Return the (x, y) coordinate for the center point of the cell that contains the specified text.  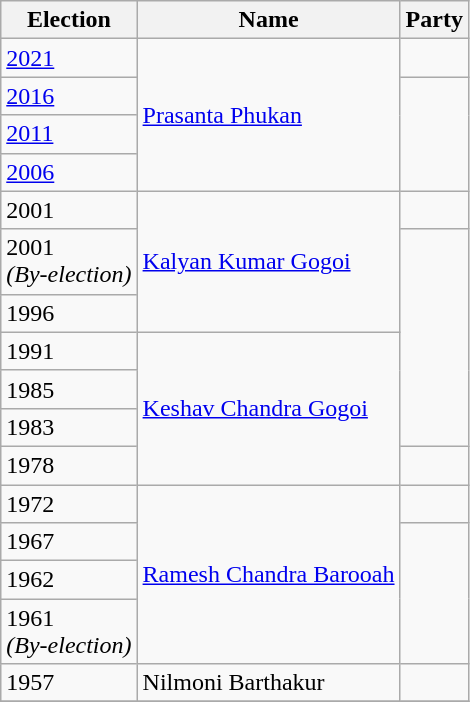
1957 (69, 683)
1996 (69, 313)
2016 (69, 96)
Keshav Chandra Gogoi (268, 408)
2006 (69, 172)
1991 (69, 351)
2021 (69, 58)
2011 (69, 134)
2001 (By-election) (69, 262)
Name (268, 20)
1961(By-election) (69, 632)
1962 (69, 580)
1978 (69, 465)
1972 (69, 503)
1983 (69, 427)
1967 (69, 542)
Nilmoni Barthakur (268, 683)
Prasanta Phukan (268, 115)
1985 (69, 389)
Election (69, 20)
2001 (69, 210)
Ramesh Chandra Barooah (268, 574)
Party (434, 20)
Kalyan Kumar Gogoi (268, 262)
